Return (X, Y) of the center of cell containing provided text 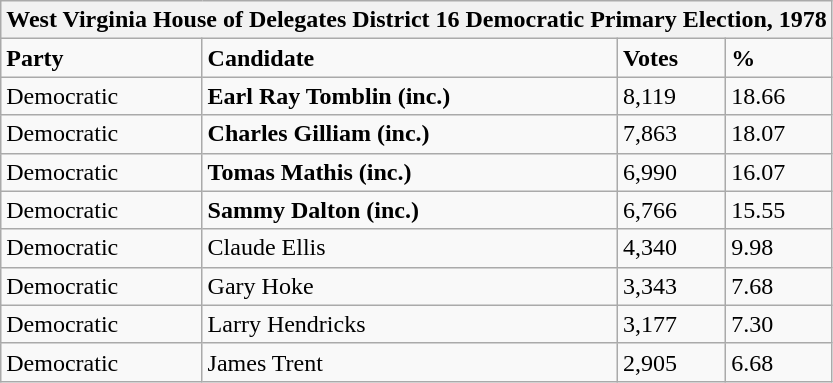
Gary Hoke (410, 286)
15.55 (780, 210)
Votes (671, 58)
Candidate (410, 58)
7.30 (780, 324)
Party (102, 58)
2,905 (671, 362)
6.68 (780, 362)
Sammy Dalton (inc.) (410, 210)
8,119 (671, 96)
18.66 (780, 96)
James Trent (410, 362)
Charles Gilliam (inc.) (410, 134)
Claude Ellis (410, 248)
7.68 (780, 286)
4,340 (671, 248)
6,766 (671, 210)
3,177 (671, 324)
Tomas Mathis (inc.) (410, 172)
16.07 (780, 172)
18.07 (780, 134)
% (780, 58)
6,990 (671, 172)
West Virginia House of Delegates District 16 Democratic Primary Election, 1978 (417, 20)
9.98 (780, 248)
Larry Hendricks (410, 324)
3,343 (671, 286)
7,863 (671, 134)
Earl Ray Tomblin (inc.) (410, 96)
